Extract the (x, y) coordinate from the center of the cell holding the provided text.  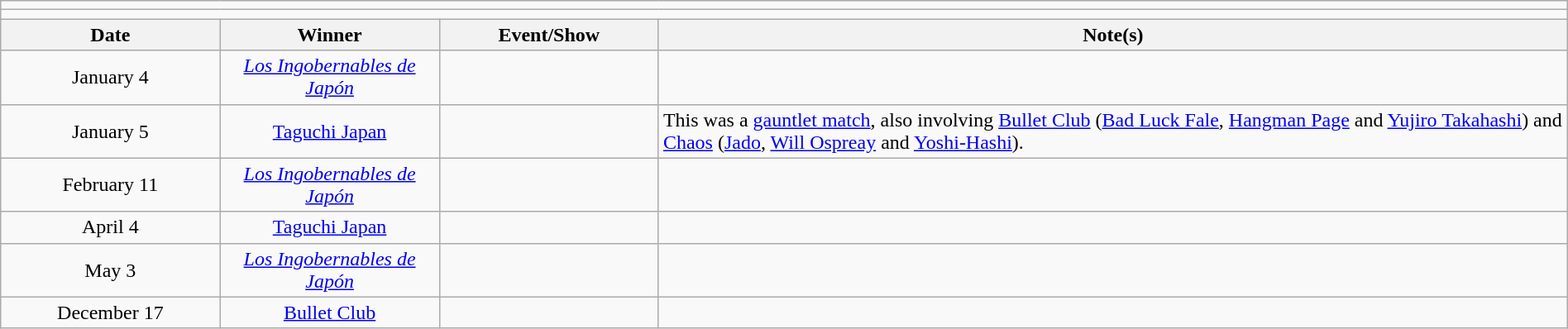
February 11 (111, 185)
Note(s) (1113, 35)
Event/Show (549, 35)
December 17 (111, 312)
Date (111, 35)
April 4 (111, 227)
January 5 (111, 131)
January 4 (111, 78)
Bullet Club (329, 312)
Winner (329, 35)
May 3 (111, 269)
